Search for the cell housing the specified text and yield its [X, Y] center coordinate. 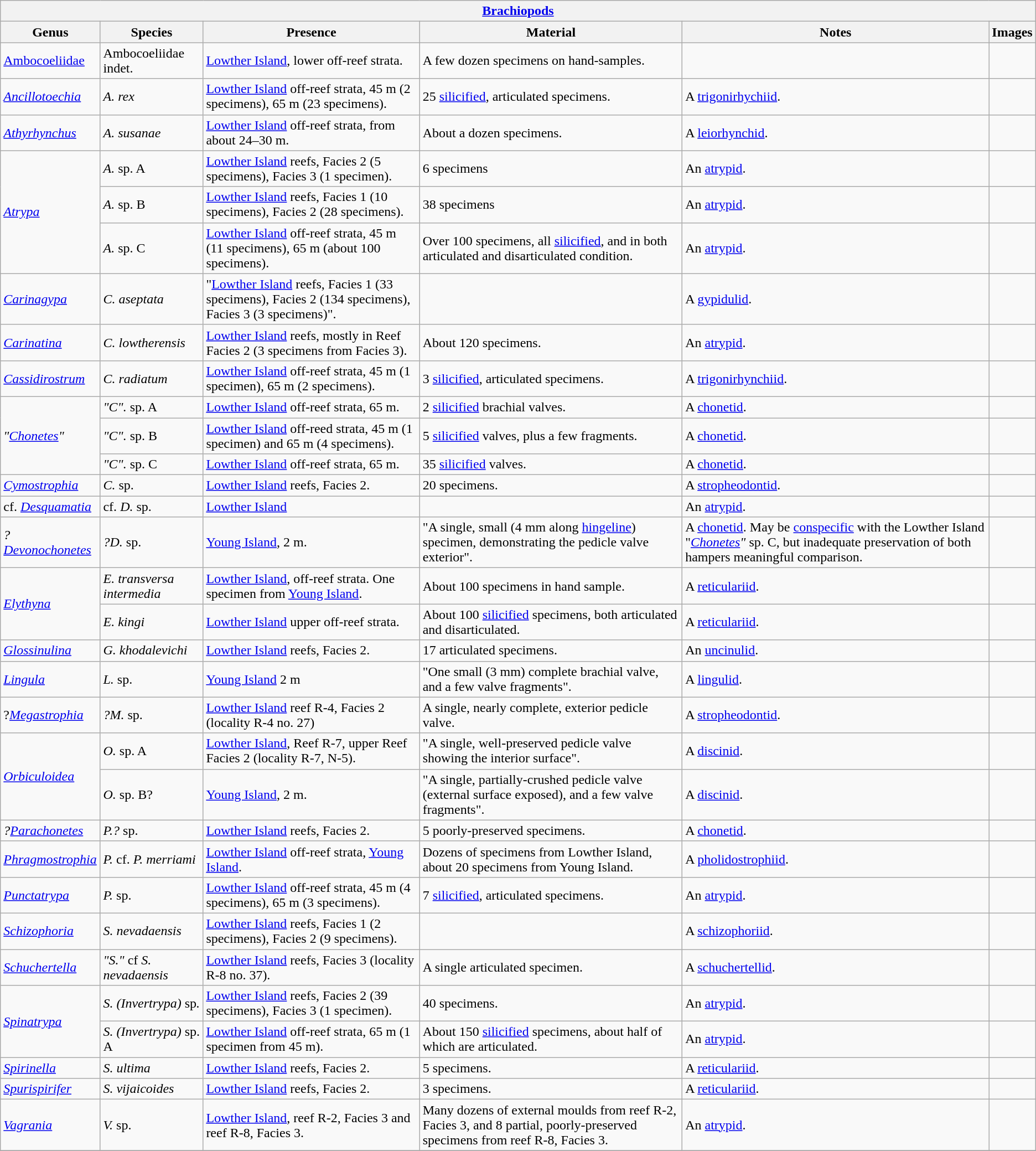
C. sp. [152, 486]
Cymostrophia [50, 486]
A lingulid. [836, 679]
A. sp. C [152, 248]
Lowther Island off-reed strata, 45 m (1 specimen) and 65 m (4 specimens). [311, 435]
Glossinulina [50, 651]
G. khodalevichi [152, 651]
A single, nearly complete, exterior pedicle valve. [551, 715]
?Megastrophia [50, 715]
2 silicified brachial valves. [551, 407]
?Parachonetes [50, 830]
L. sp. [152, 679]
20 specimens. [551, 486]
Lingula [50, 679]
O. sp. B? [152, 794]
Orbiculoidea [50, 776]
"A single, partially-crushed pedicle valve (external surface exposed), and a few valve fragments". [551, 794]
A pholidostrophiid. [836, 859]
Lowther Island reef R-4, Facies 2 (locality R-4 no. 27) [311, 715]
6 specimens [551, 168]
E. kingi [152, 622]
40 specimens. [551, 1003]
Lowther Island reefs, Facies 1 (2 specimens), Facies 2 (9 specimens). [311, 931]
About 150 silicified specimens, about half of which are articulated. [551, 1040]
A. sp. A [152, 168]
A gypidulid. [836, 299]
Lowther Island off-reef strata, Young Island. [311, 859]
Lowther Island off-reef strata, from about 24–30 m. [311, 133]
Lowther Island reefs, Facies 1 (10 specimens), Facies 2 (28 specimens). [311, 205]
"S." cf S. nevadaensis [152, 967]
?D. sp. [152, 543]
35 silicified valves. [551, 464]
Atrypa [50, 212]
A leiorhynchid. [836, 133]
Elythyna [50, 604]
Genus [50, 32]
Lowther Island upper off-reef strata. [311, 622]
"C". sp. A [152, 407]
A trigonirhychiid. [836, 96]
38 specimens [551, 205]
An uncinulid. [836, 651]
17 articulated specimens. [551, 651]
"C". sp. C [152, 464]
"One small (3 mm) complete brachial valve, and a few valve fragments". [551, 679]
S. vijaicoides [152, 1089]
5 specimens. [551, 1068]
A trigonirhynchiid. [836, 379]
Images [1012, 32]
A. sp. B [152, 205]
Schuchertella [50, 967]
Phragmostrophia [50, 859]
"Chonetes" [50, 435]
C. aseptata [152, 299]
3 specimens. [551, 1089]
Schizophoria [50, 931]
S. nevadaensis [152, 931]
Punctatrypa [50, 895]
A. susanae [152, 133]
Lowther Island off-reef strata, 45 m (1 specimen), 65 m (2 specimens). [311, 379]
P. sp. [152, 895]
Many dozens of external moulds from reef R-2, Facies 3, and 8 partial, poorly-preserved specimens from reef R-8, Facies 3. [551, 1125]
Lowther Island [311, 507]
Lowther Island, reef R-2, Facies 3 and reef R-8, Facies 3. [311, 1125]
E. transversa intermedia [152, 586]
A single articulated specimen. [551, 967]
cf. Desquamatia [50, 507]
A chonetid. May be conspecific with the Lowther Island "Chonetes" sp. C, but inadequate preservation of both hampers meaningful comparison. [836, 543]
S. (Invertrypa) sp. A [152, 1040]
Spurispirifer [50, 1089]
Spirinella [50, 1068]
C. radiatum [152, 379]
"Lowther Island reefs, Facies 1 (33 specimens), Facies 2 (134 specimens), Facies 3 (3 specimens)". [311, 299]
Notes [836, 32]
Brachiopods [518, 11]
About 120 specimens. [551, 342]
Lowther Island, off-reef strata. One specimen from Young Island. [311, 586]
Vagrania [50, 1125]
Cassidirostrum [50, 379]
A. rex [152, 96]
Athyrhynchus [50, 133]
A schuchertellid. [836, 967]
"A single, small (4 mm along hingeline) specimen, demonstrating the pedicle valve exterior". [551, 543]
25 silicified, articulated specimens. [551, 96]
"C". sp. B [152, 435]
O. sp. A [152, 751]
Lowther Island off-reef strata, 65 m (1 specimen from 45 m). [311, 1040]
Material [551, 32]
V. sp. [152, 1125]
5 silicified valves, plus a few fragments. [551, 435]
Young Island 2 m [311, 679]
Lowther Island reefs, Facies 2 (39 specimens), Facies 3 (1 specimen). [311, 1003]
Lowther Island reefs, Facies 3 (locality R-8 no. 37). [311, 967]
C. lowtherensis [152, 342]
?Devonochonetes [50, 543]
"A single, well-preserved pedicle valve showing the interior surface". [551, 751]
Species [152, 32]
Spinatrypa [50, 1021]
Lowther Island, lower off-reef strata. [311, 61]
A schizophoriid. [836, 931]
About 100 specimens in hand sample. [551, 586]
5 poorly-preserved specimens. [551, 830]
Lowther Island reefs, mostly in Reef Facies 2 (3 specimens from Facies 3). [311, 342]
Lowther Island off-reef strata, 45 m (4 specimens), 65 m (3 specimens). [311, 895]
About a dozen specimens. [551, 133]
Carinatina [50, 342]
A few dozen specimens on hand-samples. [551, 61]
S. ultima [152, 1068]
P. cf. P. merriami [152, 859]
Lowther Island off-reef strata, 45 m (11 specimens), 65 m (about 100 specimens). [311, 248]
S. (Invertrypa) sp. [152, 1003]
Carinagypa [50, 299]
Presence [311, 32]
Lowther Island, Reef R-7, upper Reef Facies 2 (locality R-7, N-5). [311, 751]
Dozens of specimens from Lowther Island, about 20 specimens from Young Island. [551, 859]
7 silicified, articulated specimens. [551, 895]
3 silicified, articulated specimens. [551, 379]
Ancillotoechia [50, 96]
About 100 silicified specimens, both articulated and disarticulated. [551, 622]
Over 100 specimens, all silicified, and in both articulated and disarticulated condition. [551, 248]
cf. D. sp. [152, 507]
Lowther Island off-reef strata, 45 m (2 specimens), 65 m (23 specimens). [311, 96]
Lowther Island reefs, Facies 2 (5 specimens), Facies 3 (1 specimen). [311, 168]
?M. sp. [152, 715]
Ambocoeliidae [50, 61]
P.? sp. [152, 830]
Ambocoeliidae indet. [152, 61]
